Detect which cell encompasses the target text, then output its [X, Y] center coordinate. 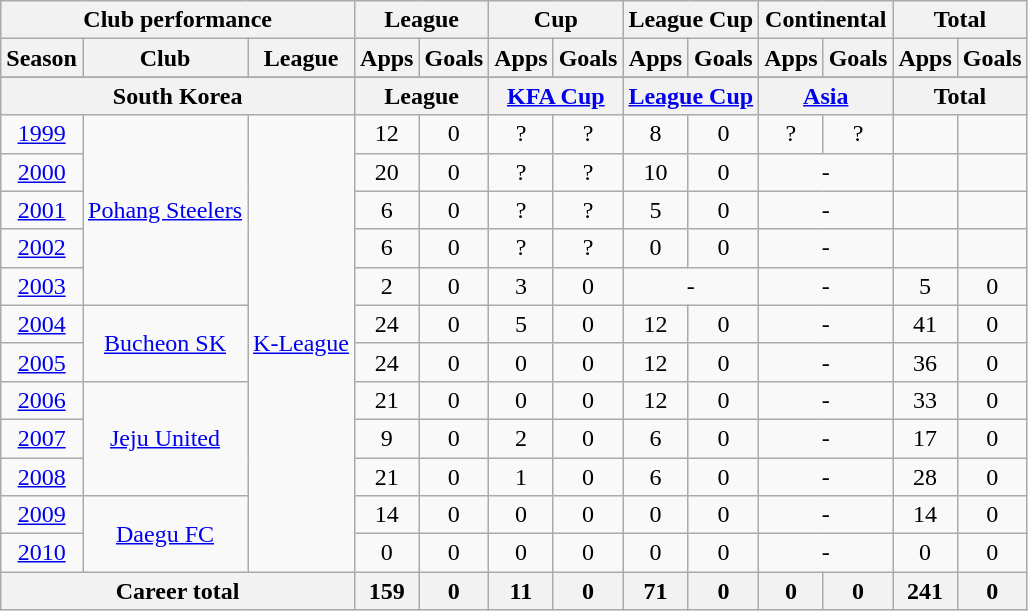
10 [656, 172]
2008 [42, 477]
41 [925, 324]
Club [164, 58]
Cup [556, 20]
1 [521, 477]
8 [656, 134]
Bucheon SK [164, 343]
28 [925, 477]
South Korea [178, 96]
Club performance [178, 20]
33 [925, 400]
2005 [42, 362]
17 [925, 438]
2009 [42, 515]
Season [42, 58]
71 [656, 591]
159 [387, 591]
2003 [42, 286]
3 [521, 286]
2004 [42, 324]
Continental [826, 20]
KFA Cup [556, 96]
1999 [42, 134]
2000 [42, 172]
Career total [178, 591]
11 [521, 591]
Pohang Steelers [164, 210]
2010 [42, 553]
2007 [42, 438]
20 [387, 172]
Daegu FC [164, 534]
36 [925, 362]
241 [925, 591]
2006 [42, 400]
K-League [302, 344]
9 [387, 438]
2001 [42, 210]
Jeju United [164, 438]
Asia [826, 96]
2002 [42, 248]
